From the cell containing the given text, extract its center point as (X, Y) coordinate. 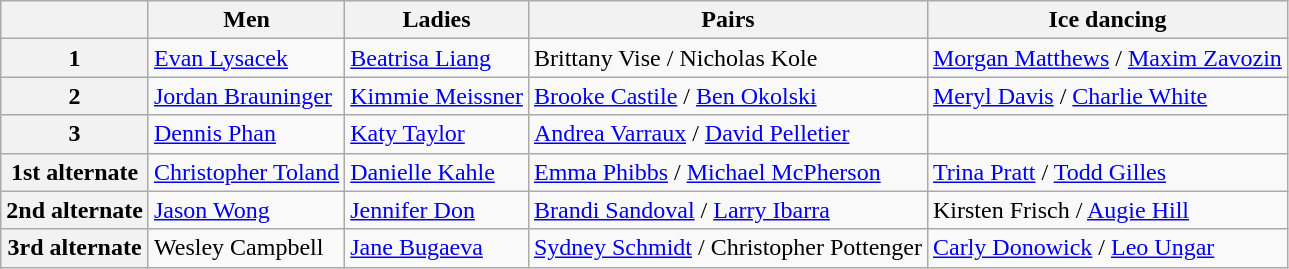
Jane Bugaeva (437, 248)
Brooke Castile / Ben Okolski (728, 96)
Beatrisa Liang (437, 58)
Brandi Sandoval / Larry Ibarra (728, 210)
Katy Taylor (437, 134)
Jason Wong (246, 210)
Emma Phibbs / Michael McPherson (728, 172)
Trina Pratt / Todd Gilles (1107, 172)
Pairs (728, 20)
Morgan Matthews / Maxim Zavozin (1107, 58)
Meryl Davis / Charlie White (1107, 96)
Carly Donowick / Leo Ungar (1107, 248)
Ice dancing (1107, 20)
Evan Lysacek (246, 58)
Brittany Vise / Nicholas Kole (728, 58)
Men (246, 20)
Dennis Phan (246, 134)
1st alternate (75, 172)
Jennifer Don (437, 210)
Andrea Varraux / David Pelletier (728, 134)
3 (75, 134)
2nd alternate (75, 210)
Jordan Brauninger (246, 96)
2 (75, 96)
3rd alternate (75, 248)
Christopher Toland (246, 172)
Danielle Kahle (437, 172)
Sydney Schmidt / Christopher Pottenger (728, 248)
Kirsten Frisch / Augie Hill (1107, 210)
Kimmie Meissner (437, 96)
Wesley Campbell (246, 248)
Ladies (437, 20)
1 (75, 58)
